Capture the cell that displays the provided text and extract its [x, y] central coordinate. 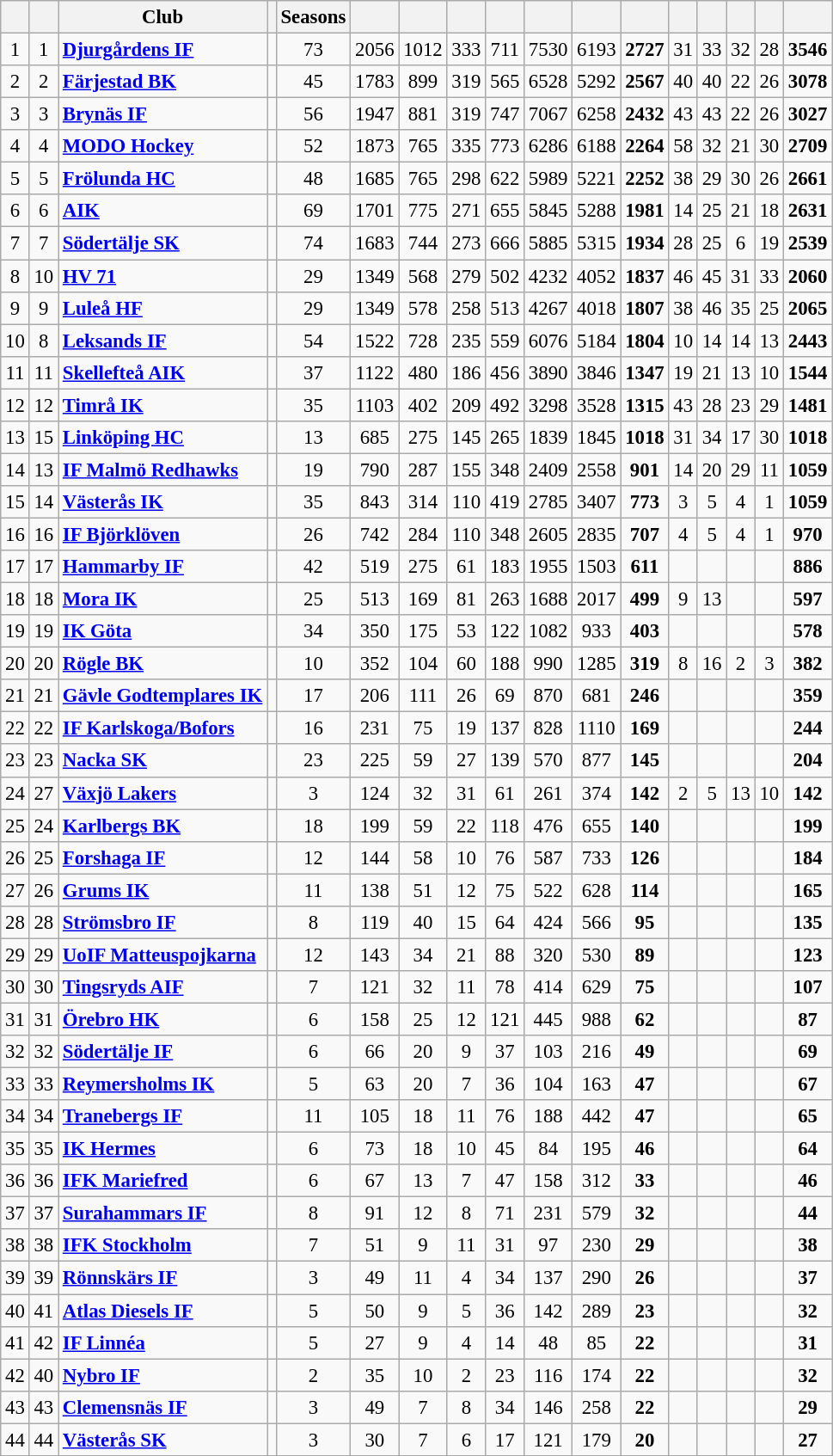
1804 [645, 341]
Linköping HC [163, 438]
165 [808, 890]
Nybro IF [163, 1375]
870 [548, 696]
52 [313, 146]
Luleå HF [163, 308]
126 [645, 857]
UoIF Matteuspojkarna [163, 955]
183 [505, 567]
1522 [375, 341]
Nacka SK [163, 761]
2661 [808, 179]
502 [505, 276]
2056 [375, 50]
54 [313, 341]
901 [645, 470]
146 [548, 1407]
419 [505, 502]
1110 [597, 728]
728 [423, 341]
530 [597, 955]
184 [808, 857]
666 [505, 243]
Reymersholms IK [163, 1084]
2060 [808, 276]
Färjestad BK [163, 82]
1934 [645, 243]
7530 [548, 50]
Strömsbro IF [163, 923]
4267 [548, 308]
352 [375, 664]
681 [597, 696]
Södertälje SK [163, 243]
50 [375, 1311]
3890 [548, 372]
5845 [548, 211]
Skellefteå AIK [163, 372]
5989 [548, 179]
206 [375, 696]
2017 [597, 599]
568 [423, 276]
IFK Mariefred [163, 1181]
877 [597, 761]
685 [375, 438]
414 [548, 987]
2605 [548, 534]
1347 [645, 372]
374 [597, 793]
1012 [423, 50]
988 [597, 1019]
114 [645, 890]
312 [597, 1181]
Clemensnäs IF [163, 1407]
3846 [597, 372]
1503 [597, 567]
1701 [375, 211]
565 [505, 82]
195 [597, 1149]
403 [645, 631]
424 [548, 923]
91 [375, 1213]
179 [597, 1440]
140 [645, 826]
1845 [597, 438]
828 [548, 728]
Leksands IF [163, 341]
456 [505, 372]
570 [548, 761]
95 [645, 923]
Västerås IK [163, 502]
Hammarby IF [163, 567]
4018 [597, 308]
3298 [548, 405]
261 [548, 793]
3078 [808, 82]
6258 [597, 114]
273 [466, 243]
402 [423, 405]
87 [808, 1019]
2631 [808, 211]
775 [423, 211]
IF Malmö Redhawks [163, 470]
89 [645, 955]
97 [548, 1246]
Rögle BK [163, 664]
IF Linnéa [163, 1342]
6193 [597, 50]
1481 [808, 405]
1955 [548, 567]
143 [375, 955]
107 [808, 987]
53 [466, 631]
899 [423, 82]
IK Göta [163, 631]
Brynäs IF [163, 114]
63 [375, 1084]
IF Björklöven [163, 534]
Tranebergs IF [163, 1116]
Tingsryds AIF [163, 987]
289 [597, 1311]
3407 [597, 502]
124 [375, 793]
559 [505, 341]
Södertälje IF [163, 1052]
IK Hermes [163, 1149]
Karlbergs BK [163, 826]
5288 [597, 211]
622 [505, 179]
1981 [645, 211]
628 [597, 890]
1839 [548, 438]
Timrå IK [163, 405]
IFK Stockholm [163, 1246]
144 [375, 857]
579 [597, 1213]
HV 71 [163, 276]
597 [808, 599]
290 [597, 1278]
287 [423, 470]
480 [423, 372]
1082 [548, 631]
Grums IK [163, 890]
1103 [375, 405]
2252 [645, 179]
2432 [645, 114]
6286 [548, 146]
2539 [808, 243]
Frölunda HC [163, 179]
209 [466, 405]
138 [375, 890]
Rönnskärs IF [163, 1278]
2709 [808, 146]
4232 [548, 276]
62 [645, 1019]
284 [423, 534]
74 [313, 243]
881 [423, 114]
66 [375, 1052]
5221 [597, 179]
335 [466, 146]
1837 [645, 276]
843 [375, 502]
265 [505, 438]
Club [163, 17]
204 [808, 761]
2835 [597, 534]
225 [375, 761]
711 [505, 50]
442 [597, 1116]
1315 [645, 405]
2785 [548, 502]
587 [548, 857]
333 [466, 50]
186 [466, 372]
84 [548, 1149]
AIK [163, 211]
60 [466, 664]
174 [597, 1375]
103 [548, 1052]
2264 [645, 146]
81 [466, 599]
1783 [375, 82]
1873 [375, 146]
629 [597, 987]
1122 [375, 372]
566 [597, 923]
298 [466, 179]
2727 [645, 50]
499 [645, 599]
Gävle Godtemplares IK [163, 696]
2443 [808, 341]
Surahammars IF [163, 1213]
1683 [375, 243]
707 [645, 534]
1285 [597, 664]
155 [466, 470]
970 [808, 534]
Örebro HK [163, 1019]
56 [313, 114]
6188 [597, 146]
71 [505, 1213]
IF Karlskoga/Bofors [163, 728]
744 [423, 243]
Seasons [313, 17]
Atlas Diesels IF [163, 1311]
135 [808, 923]
230 [597, 1246]
111 [423, 696]
1685 [375, 179]
359 [808, 696]
Djurgårdens IF [163, 50]
733 [597, 857]
522 [548, 890]
88 [505, 955]
5885 [548, 243]
790 [375, 470]
2567 [645, 82]
1807 [645, 308]
742 [375, 534]
933 [597, 631]
78 [505, 987]
244 [808, 728]
116 [548, 1375]
3528 [597, 405]
65 [808, 1116]
163 [597, 1084]
5184 [597, 341]
2409 [548, 470]
Växjö Lakers [163, 793]
611 [645, 567]
990 [548, 664]
1688 [548, 599]
6528 [548, 82]
122 [505, 631]
476 [548, 826]
445 [548, 1019]
246 [645, 696]
216 [597, 1052]
175 [423, 631]
1544 [808, 372]
886 [808, 567]
3027 [808, 114]
271 [466, 211]
119 [375, 923]
Forshaga IF [163, 857]
5315 [597, 243]
263 [505, 599]
123 [808, 955]
2065 [808, 308]
2558 [597, 470]
Mora IK [163, 599]
139 [505, 761]
5292 [597, 82]
350 [375, 631]
6076 [548, 341]
279 [466, 276]
492 [505, 405]
Västerås SK [163, 1440]
105 [375, 1116]
3546 [808, 50]
7067 [548, 114]
747 [505, 114]
235 [466, 341]
320 [548, 955]
382 [808, 664]
85 [597, 1342]
MODO Hockey [163, 146]
314 [423, 502]
118 [505, 826]
1947 [375, 114]
4052 [597, 276]
519 [375, 567]
